Output the [X, Y] coordinate of the center of the cell containing the given text.  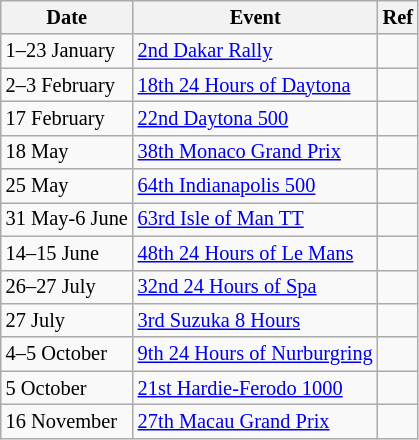
17 February [67, 118]
64th Indianapolis 500 [256, 186]
2nd Dakar Rally [256, 51]
31 May-6 June [67, 219]
22nd Daytona 500 [256, 118]
26–27 July [67, 287]
38th Monaco Grand Prix [256, 152]
27 July [67, 320]
18th 24 Hours of Daytona [256, 85]
9th 24 Hours of Nurburgring [256, 354]
2–3 February [67, 85]
25 May [67, 186]
1–23 January [67, 51]
3rd Suzuka 8 Hours [256, 320]
Event [256, 17]
18 May [67, 152]
48th 24 Hours of Le Mans [256, 253]
32nd 24 Hours of Spa [256, 287]
Date [67, 17]
16 November [67, 421]
21st Hardie-Ferodo 1000 [256, 388]
Ref [398, 17]
27th Macau Grand Prix [256, 421]
4–5 October [67, 354]
14–15 June [67, 253]
5 October [67, 388]
63rd Isle of Man TT [256, 219]
